Provide the [x, y] coordinate of the cell's center where the given text is located.  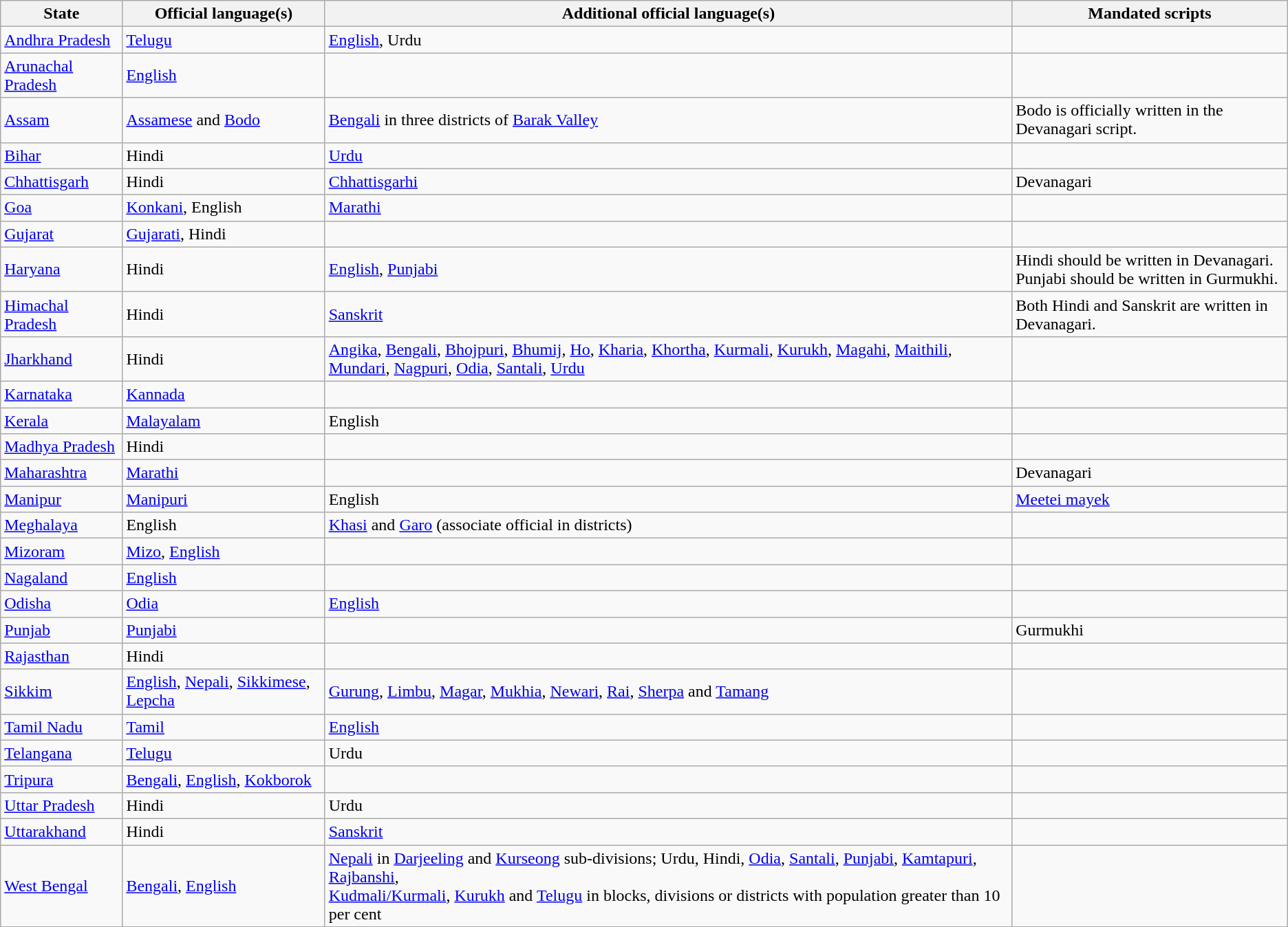
Kerala [62, 420]
Assam [62, 120]
Mizo, English [224, 552]
English, Urdu [669, 40]
Angika, Bengali, Bhojpuri, Bhumij, Ho, Kharia, Khortha, Kurmali, Kurukh, Magahi, Maithili, Mundari, Nagpuri, Odia, Santali, Urdu [669, 359]
Khasi and Garo (associate official in districts) [669, 525]
Himachal Pradesh [62, 314]
English, Punjabi [669, 270]
State [62, 14]
Both Hindi and Sanskrit are written in Devanagari. [1150, 314]
Manipuri [224, 499]
Bengali in three districts of Barak Valley [669, 120]
Uttar Pradesh [62, 805]
Arunachal Pradesh [62, 76]
Odia [224, 604]
Punjabi [224, 630]
Mandated scripts [1150, 14]
Bengali, English [224, 886]
Bengali, English, Kokborok [224, 779]
Mizoram [62, 552]
Maharashtra [62, 473]
Gujarati, Hindi [224, 234]
Karnataka [62, 394]
Official language(s) [224, 14]
Hindi should be written in Devanagari.Punjabi should be written in Gurmukhi. [1150, 270]
Chhattisgarhi [669, 182]
Gujarat [62, 234]
Tamil [224, 727]
Gurmukhi [1150, 630]
Madhya Pradesh [62, 447]
Chhattisgarh [62, 182]
Uttarakhand [62, 831]
Meetei mayek [1150, 499]
Jharkhand [62, 359]
Manipur [62, 499]
Nagaland [62, 578]
Bodo is officially written in the Devanagari script. [1150, 120]
Andhra Pradesh [62, 40]
Haryana [62, 270]
Malayalam [224, 420]
Assamese and Bodo [224, 120]
Goa [62, 208]
Meghalaya [62, 525]
Additional official language(s) [669, 14]
Kannada [224, 394]
Gurung, Limbu, Magar, Mukhia, Newari, Rai, Sherpa and Tamang [669, 692]
English, Nepali, Sikkimese, Lepcha [224, 692]
Punjab [62, 630]
West Bengal [62, 886]
Konkani, English [224, 208]
Bihar [62, 155]
Sikkim [62, 692]
Tamil Nadu [62, 727]
Rajasthan [62, 656]
Odisha [62, 604]
Telangana [62, 753]
Tripura [62, 779]
